Identify which cell holds the provided text, then report its (x, y) central coordinate. 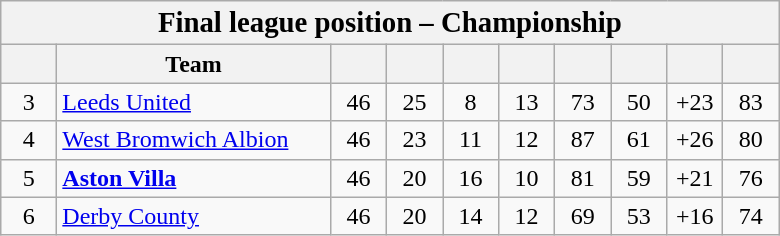
25 (414, 102)
73 (583, 102)
69 (583, 216)
+26 (695, 140)
West Bromwich Albion (194, 140)
23 (414, 140)
16 (470, 178)
81 (583, 178)
74 (751, 216)
Team (194, 64)
3 (29, 102)
53 (639, 216)
76 (751, 178)
13 (527, 102)
5 (29, 178)
50 (639, 102)
10 (527, 178)
Leeds United (194, 102)
80 (751, 140)
87 (583, 140)
14 (470, 216)
+16 (695, 216)
Aston Villa (194, 178)
6 (29, 216)
Derby County (194, 216)
83 (751, 102)
+21 (695, 178)
8 (470, 102)
11 (470, 140)
59 (639, 178)
61 (639, 140)
Final league position – Championship (390, 23)
4 (29, 140)
+23 (695, 102)
